Find where the given text appears and provide that cell's center as (X, Y) coordinate. 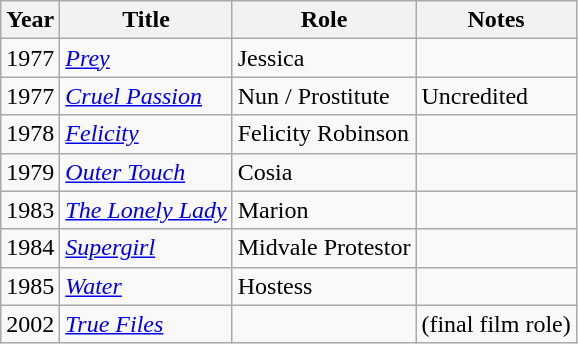
2002 (30, 324)
Cruel Passion (146, 96)
Role (324, 20)
Marion (324, 210)
Cosia (324, 172)
Uncredited (496, 96)
Title (146, 20)
Hostess (324, 286)
Nun / Prostitute (324, 96)
1983 (30, 210)
Jessica (324, 58)
Supergirl (146, 248)
Felicity (146, 134)
1984 (30, 248)
True Files (146, 324)
Felicity Robinson (324, 134)
The Lonely Lady (146, 210)
Outer Touch (146, 172)
Year (30, 20)
1978 (30, 134)
Notes (496, 20)
Midvale Protestor (324, 248)
1985 (30, 286)
Prey (146, 58)
(final film role) (496, 324)
Water (146, 286)
1979 (30, 172)
